Pinpoint the cell where the given text exists, returning its (x, y) midpoint coordinate. 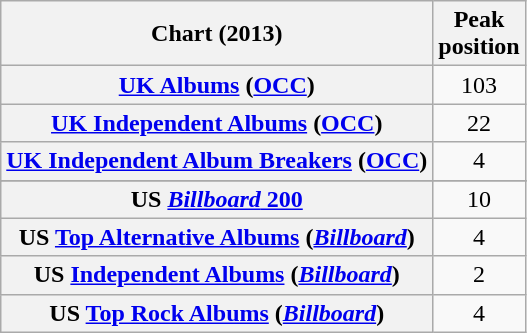
US Independent Albums (Billboard) (217, 275)
UK Independent Albums (OCC) (217, 123)
US Billboard 200 (217, 199)
US Top Alternative Albums (Billboard) (217, 237)
Chart (2013) (217, 34)
Peakposition (479, 34)
US Top Rock Albums (Billboard) (217, 313)
103 (479, 85)
22 (479, 123)
2 (479, 275)
UK Albums (OCC) (217, 85)
UK Independent Album Breakers (OCC) (217, 161)
10 (479, 199)
